Locate the cell with the specified text and output its [X, Y] center coordinate. 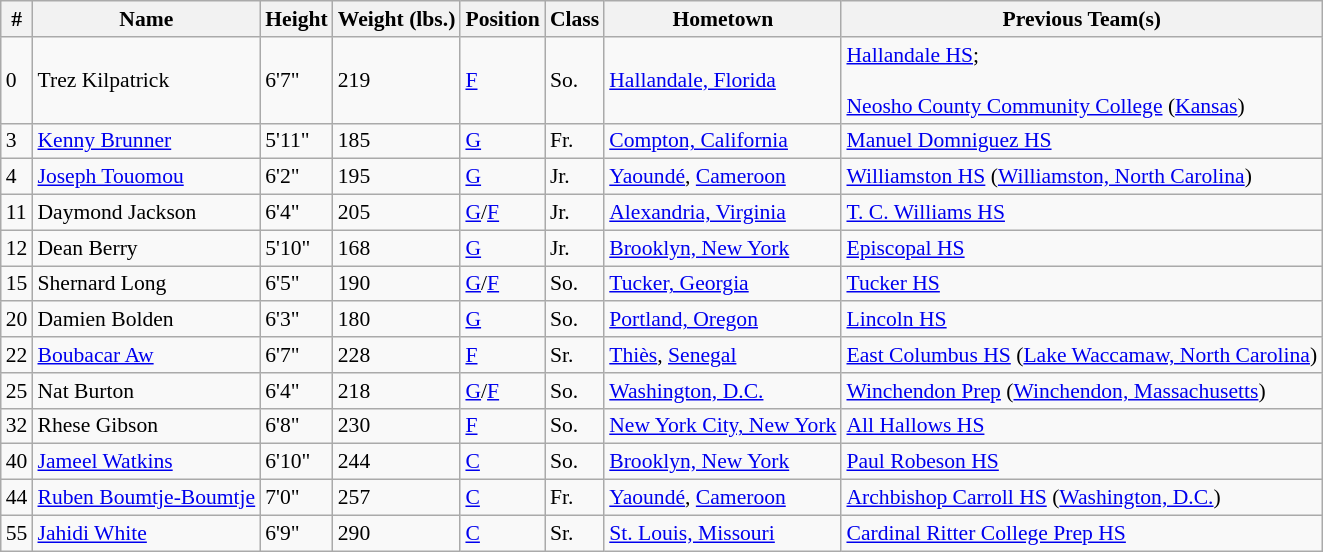
5'10" [296, 248]
Alexandria, Virginia [722, 213]
190 [397, 284]
0 [17, 80]
Jahidi White [146, 533]
Compton, California [722, 141]
22 [17, 355]
Boubacar Aw [146, 355]
Class [574, 19]
Damien Bolden [146, 320]
5'11" [296, 141]
25 [17, 391]
6'2" [296, 177]
Episcopal HS [1082, 248]
6'3" [296, 320]
205 [397, 213]
Name [146, 19]
Daymond Jackson [146, 213]
228 [397, 355]
Joseph Touomou [146, 177]
6'10" [296, 462]
195 [397, 177]
6'9" [296, 533]
11 [17, 213]
Previous Team(s) [1082, 19]
Washington, D.C. [722, 391]
Ruben Boumtje-Boumtje [146, 498]
Williamston HS (Williamston, North Carolina) [1082, 177]
New York City, New York [722, 426]
218 [397, 391]
6'5" [296, 284]
44 [17, 498]
3 [17, 141]
Hallandale, Florida [722, 80]
257 [397, 498]
Lincoln HS [1082, 320]
15 [17, 284]
Paul Robeson HS [1082, 462]
168 [397, 248]
Hometown [722, 19]
Shernard Long [146, 284]
Nat Burton [146, 391]
T. C. Williams HS [1082, 213]
20 [17, 320]
St. Louis, Missouri [722, 533]
Height [296, 19]
Tucker, Georgia [722, 284]
Dean Berry [146, 248]
Jameel Watkins [146, 462]
Rhese Gibson [146, 426]
Trez Kilpatrick [146, 80]
219 [397, 80]
Portland, Oregon [722, 320]
4 [17, 177]
185 [397, 141]
180 [397, 320]
244 [397, 462]
12 [17, 248]
Tucker HS [1082, 284]
All Hallows HS [1082, 426]
East Columbus HS (Lake Waccamaw, North Carolina) [1082, 355]
55 [17, 533]
Winchendon Prep (Winchendon, Massachusetts) [1082, 391]
Cardinal Ritter College Prep HS [1082, 533]
6'8" [296, 426]
# [17, 19]
Position [502, 19]
Manuel Domniguez HS [1082, 141]
32 [17, 426]
290 [397, 533]
7'0" [296, 498]
Weight (lbs.) [397, 19]
Thiès, Senegal [722, 355]
Kenny Brunner [146, 141]
Hallandale HS;Neosho County Community College (Kansas) [1082, 80]
Archbishop Carroll HS (Washington, D.C.) [1082, 498]
230 [397, 426]
40 [17, 462]
